Find where the given text appears and provide that cell's center as [x, y] coordinate. 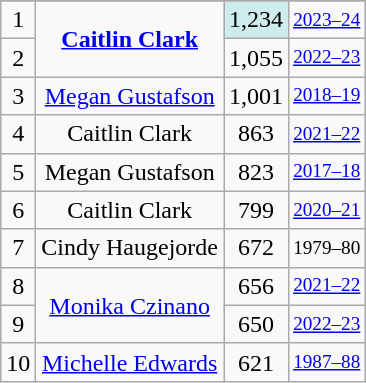
1,055 [256, 58]
6 [18, 210]
823 [256, 172]
621 [256, 362]
799 [256, 210]
2020–21 [327, 210]
2018–19 [327, 96]
1,234 [256, 20]
Monika Czinano [130, 305]
7 [18, 248]
656 [256, 286]
9 [18, 324]
Michelle Edwards [130, 362]
1987–88 [327, 362]
1979–80 [327, 248]
5 [18, 172]
4 [18, 134]
1,001 [256, 96]
2 [18, 58]
1 [18, 20]
Cindy Haugejorde [130, 248]
2017–18 [327, 172]
863 [256, 134]
650 [256, 324]
3 [18, 96]
672 [256, 248]
8 [18, 286]
2023–24 [327, 20]
10 [18, 362]
